Determine the (x, y) coordinate at the center of the cell enclosing the given text.  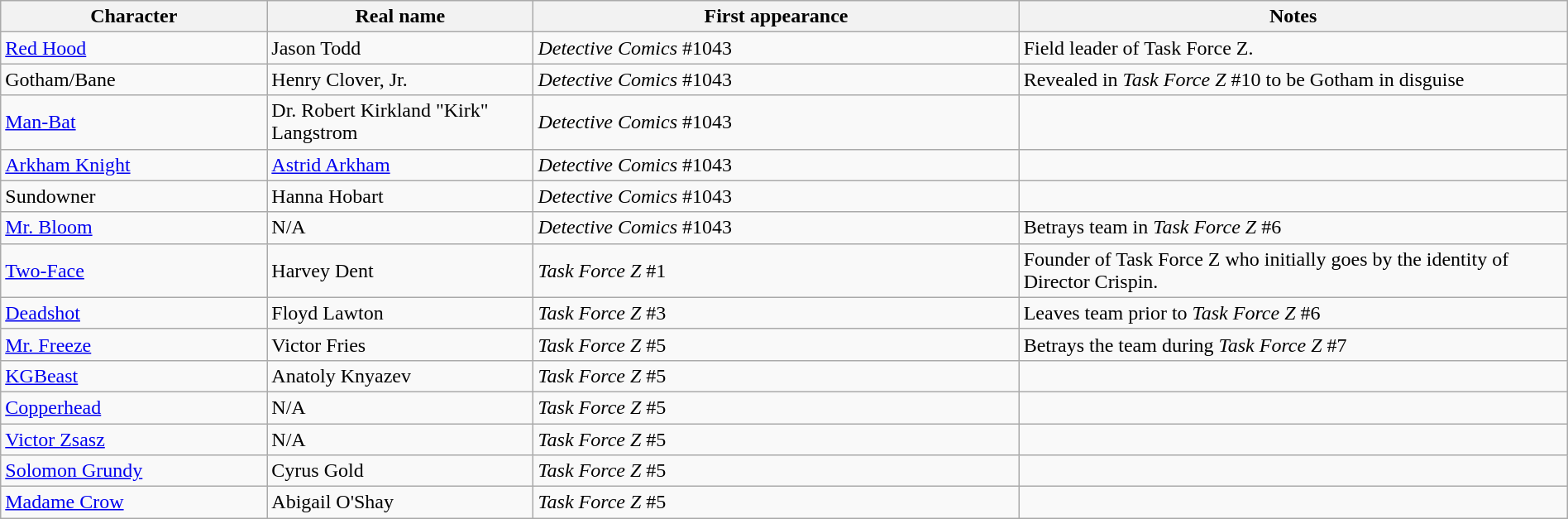
KGBeast (134, 376)
Jason Todd (400, 48)
Sundowner (134, 196)
Hanna Hobart (400, 196)
Revealed in Task Force Z #10 to be Gotham in disguise (1293, 79)
Cyrus Gold (400, 471)
Real name (400, 17)
Two-Face (134, 270)
Copperhead (134, 407)
Harvey Dent (400, 270)
Henry Clover, Jr. (400, 79)
Leaves team prior to Task Force Z #6 (1293, 313)
Founder of Task Force Z who initially goes by the identity of Director Crispin. (1293, 270)
Field leader of Task Force Z. (1293, 48)
Notes (1293, 17)
Task Force Z #1 (776, 270)
Mr. Freeze (134, 344)
Gotham/Bane (134, 79)
Deadshot (134, 313)
Floyd Lawton (400, 313)
Anatoly Knyazev (400, 376)
Task Force Z #3 (776, 313)
Character (134, 17)
Victor Zsasz (134, 440)
Dr. Robert Kirkland "Kirk" Langstrom (400, 123)
Betrays the team during Task Force Z #7 (1293, 344)
Solomon Grundy (134, 471)
Madame Crow (134, 502)
Abigail O'Shay (400, 502)
Victor Fries (400, 344)
First appearance (776, 17)
Betrays team in Task Force Z #6 (1293, 228)
Astrid Arkham (400, 165)
Man-Bat (134, 123)
Red Hood (134, 48)
Mr. Bloom (134, 228)
Arkham Knight (134, 165)
